Search for the cell housing the specified text and yield its (x, y) center coordinate. 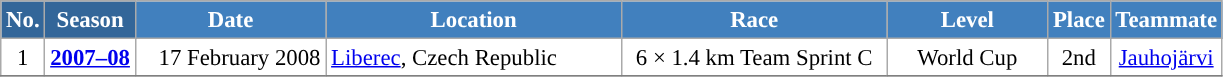
Location (474, 20)
World Cup (968, 58)
Place (1079, 20)
Date (230, 20)
2007–08 (90, 58)
Liberec, Czech Republic (474, 58)
17 February 2008 (230, 58)
6 × 1.4 km Team Sprint C (754, 58)
1 (23, 58)
Level (968, 20)
Season (90, 20)
Race (754, 20)
Teammate (1166, 20)
No. (23, 20)
Jauhojärvi (1166, 58)
2nd (1079, 58)
